For the text-containing cell, return its midpoint in [X, Y] coordinate format. 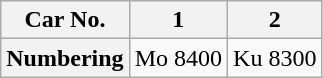
Car No. [65, 20]
2 [275, 20]
Ku 8300 [275, 58]
1 [178, 20]
Mo 8400 [178, 58]
Numbering [65, 58]
